Output the [x, y] coordinate of the center of the cell containing the given text.  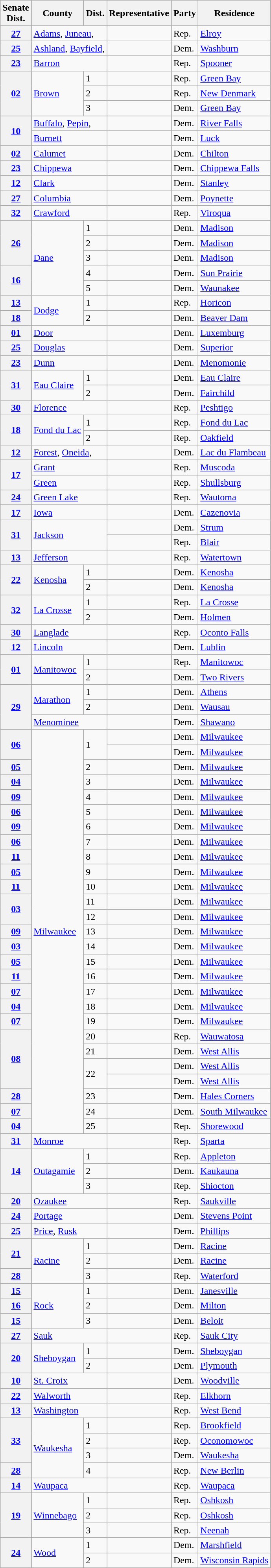
Oconomowoc [234, 1441]
Horicon [234, 303]
Rock [57, 1306]
Door [69, 333]
Peshtigo [234, 407]
Muscoda [234, 468]
Sauk City [234, 1336]
Washburn [234, 48]
Shawano [234, 722]
Dodge [57, 310]
9 [95, 872]
Washington [69, 1411]
Wauwatosa [234, 1036]
Crawford [69, 213]
Outagamie [57, 1171]
Grant [69, 468]
Chippewa Falls [234, 168]
Oakfield [234, 438]
Cazenovia [234, 512]
Lac du Flambeau [234, 453]
Price, Rusk [69, 1231]
Oconto Falls [234, 632]
Brown [57, 93]
Walworth [69, 1396]
Spooner [234, 63]
Shullsburg [234, 483]
Appleton [234, 1156]
Clark [69, 183]
Milton [234, 1306]
Beaver Dam [234, 318]
Menomonie [234, 363]
Green [69, 483]
Poynette [234, 198]
Neenah [234, 1530]
Iowa [69, 512]
Party [184, 13]
Luxemburg [234, 333]
Athens [234, 692]
Jefferson [69, 557]
08 [16, 1059]
Saukville [234, 1201]
Kaukauna [234, 1171]
Adams, Juneau, [69, 33]
Shorewood [234, 1126]
Waterford [234, 1276]
Phillips [234, 1231]
Wisconsin Rapids [234, 1560]
Ozaukee [69, 1201]
Florence [69, 407]
Two Rivers [234, 677]
Superior [234, 348]
Monroe [69, 1141]
Stanley [234, 183]
Menominee [69, 722]
Woodville [234, 1380]
Jackson [69, 535]
River Falls [234, 123]
Luck [234, 138]
St. Croix [69, 1380]
Wausau [234, 707]
Marshfield [234, 1545]
Dane [57, 258]
Buffalo, Pepin, [69, 123]
Burnett [69, 138]
Lublin [234, 647]
Columbia [69, 198]
SenateDist. [16, 13]
Dist. [95, 13]
Beloit [234, 1321]
Stevens Point [234, 1216]
Wood [57, 1553]
Winnebago [57, 1515]
Sun Prairie [234, 273]
New Denmark [234, 93]
Langlade [69, 632]
Residence [234, 13]
Dunn [69, 363]
Holmen [234, 617]
Elkhorn [234, 1396]
6 [95, 827]
Waunakee [234, 288]
Plymouth [234, 1365]
Wautoma [234, 497]
Watertown [234, 557]
South Milwaukee [234, 1111]
Green Lake [69, 497]
Sparta [234, 1141]
8 [95, 857]
Portage [69, 1216]
Barron [69, 63]
Fairchild [234, 392]
29 [16, 707]
Shiocton [234, 1186]
Marathon [57, 700]
7 [95, 842]
Elroy [234, 33]
Chippewa [69, 168]
Viroqua [234, 213]
Forest, Oneida, [69, 453]
33 [16, 1441]
Lincoln [69, 647]
Blair [234, 542]
Brookfield [234, 1426]
Ashland, Bayfield, [69, 48]
Calumet [69, 153]
Douglas [69, 348]
Hales Corners [234, 1096]
New Berlin [234, 1470]
Representative [139, 13]
Janesville [234, 1291]
County [57, 13]
Chilton [234, 153]
Sauk [69, 1336]
West Bend [234, 1411]
26 [16, 243]
Strum [234, 527]
